Extract the [x, y] coordinate from the center of the cell holding the provided text.  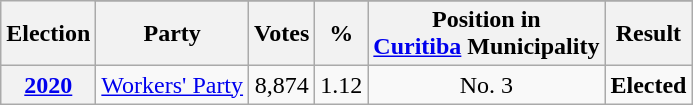
Workers' Party [172, 85]
Party [172, 34]
8,874 [282, 85]
% [342, 34]
Votes [282, 34]
Election [48, 34]
2020 [48, 85]
Position in Curitiba Municipality [486, 34]
Result [648, 34]
Elected [648, 85]
No. 3 [486, 85]
1.12 [342, 85]
